Output the (x, y) coordinate of the center of the cell containing the given text.  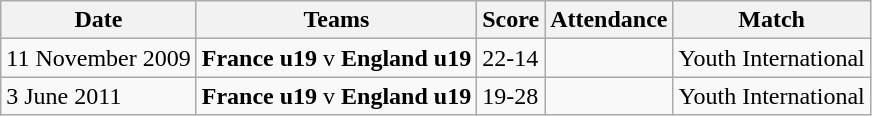
Score (511, 20)
22-14 (511, 58)
19-28 (511, 96)
Attendance (609, 20)
11 November 2009 (98, 58)
Match (772, 20)
3 June 2011 (98, 96)
Teams (336, 20)
Date (98, 20)
